For the text-containing cell, return its midpoint in [x, y] coordinate format. 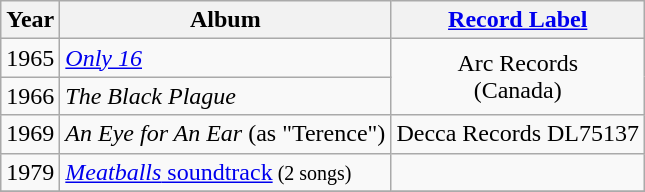
The Black Plague [226, 96]
An Eye for An Ear (as "Terence") [226, 134]
Year [30, 20]
Album [226, 20]
1966 [30, 96]
1979 [30, 172]
Decca Records DL75137 [518, 134]
Arc Records(Canada) [518, 77]
1965 [30, 58]
1969 [30, 134]
Meatballs soundtrack (2 songs) [226, 172]
Only 16 [226, 58]
Record Label [518, 20]
